Identify which cell holds the provided text, then report its (X, Y) central coordinate. 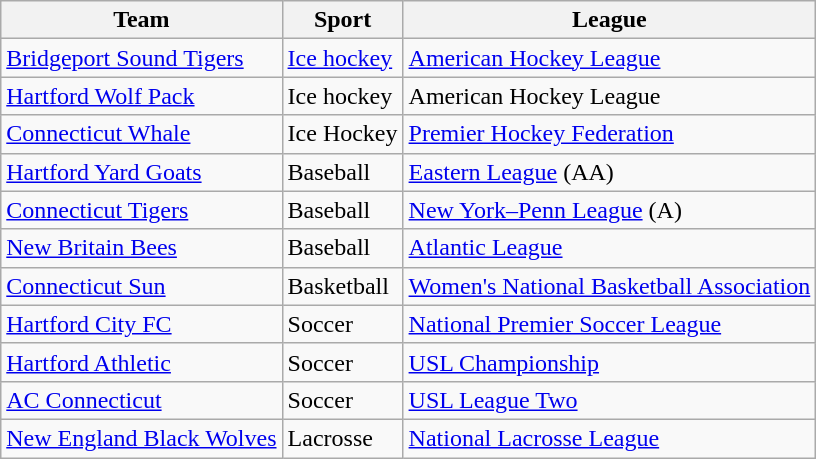
USL Championship (610, 362)
Hartford City FC (142, 324)
Women's National Basketball Association (610, 286)
Basketball (342, 286)
League (610, 20)
Hartford Yard Goats (142, 172)
Hartford Athletic (142, 362)
National Premier Soccer League (610, 324)
Atlantic League (610, 248)
Bridgeport Sound Tigers (142, 58)
Premier Hockey Federation (610, 134)
New York–Penn League (A) (610, 210)
Ice Hockey (342, 134)
AC Connecticut (142, 400)
Connecticut Sun (142, 286)
New Britain Bees (142, 248)
Hartford Wolf Pack (142, 96)
New England Black Wolves (142, 438)
Connecticut Tigers (142, 210)
Lacrosse (342, 438)
National Lacrosse League (610, 438)
Connecticut Whale (142, 134)
Sport (342, 20)
USL League Two (610, 400)
Team (142, 20)
Eastern League (AA) (610, 172)
